Locate the cell with the specified text and output its [x, y] center coordinate. 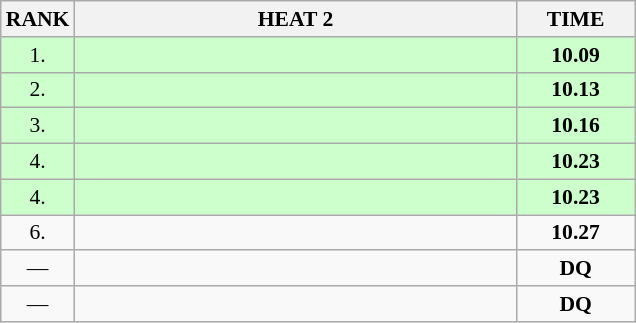
3. [38, 126]
6. [38, 233]
10.09 [576, 55]
HEAT 2 [295, 19]
1. [38, 55]
10.27 [576, 233]
RANK [38, 19]
TIME [576, 19]
10.16 [576, 126]
2. [38, 90]
10.13 [576, 90]
